Locate the cell with the specified text and output its (x, y) center coordinate. 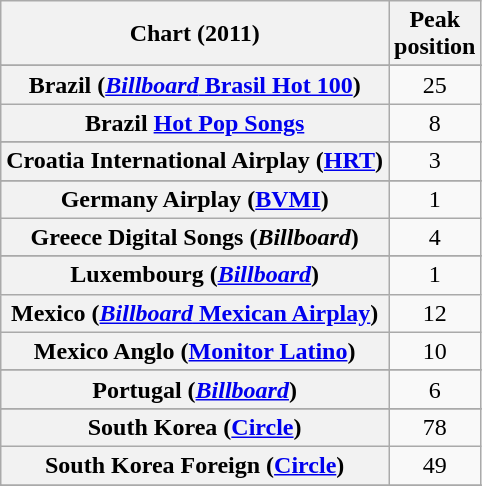
Germany Airplay (BVMI) (195, 199)
Portugal (Billboard) (195, 389)
12 (435, 313)
Croatia International Airplay (HRT) (195, 161)
Brazil Hot Pop Songs (195, 123)
25 (435, 85)
3 (435, 161)
South Korea (Circle) (195, 427)
Luxembourg (Billboard) (195, 275)
10 (435, 351)
78 (435, 427)
8 (435, 123)
Greece Digital Songs (Billboard) (195, 237)
6 (435, 389)
Peakposition (435, 34)
4 (435, 237)
South Korea Foreign (Circle) (195, 465)
Mexico Anglo (Monitor Latino) (195, 351)
Brazil (Billboard Brasil Hot 100) (195, 85)
49 (435, 465)
Mexico (Billboard Mexican Airplay) (195, 313)
Chart (2011) (195, 34)
